Determine the (X, Y) coordinate at the center of the cell enclosing the given text.  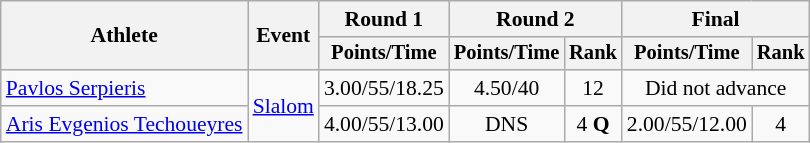
Slalom (284, 106)
Pavlos Serpieris (124, 88)
4 (781, 124)
3.00/55/18.25 (384, 88)
4 Q (593, 124)
2.00/55/12.00 (687, 124)
4.50/40 (506, 88)
4.00/55/13.00 (384, 124)
Event (284, 36)
Round 2 (536, 19)
Final (716, 19)
Did not advance (716, 88)
12 (593, 88)
DNS (506, 124)
Athlete (124, 36)
Round 1 (384, 19)
Aris Evgenios Techoueyres (124, 124)
